Locate the cell with the specified text and output its [X, Y] center coordinate. 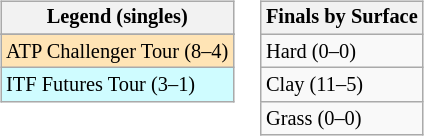
Clay (11–5) [342, 85]
ATP Challenger Tour (8–4) [117, 51]
Finals by Surface [342, 18]
Hard (0–0) [342, 51]
ITF Futures Tour (3–1) [117, 85]
Grass (0–0) [342, 119]
Legend (singles) [117, 18]
